Locate the cell with the specified text and output its (x, y) center coordinate. 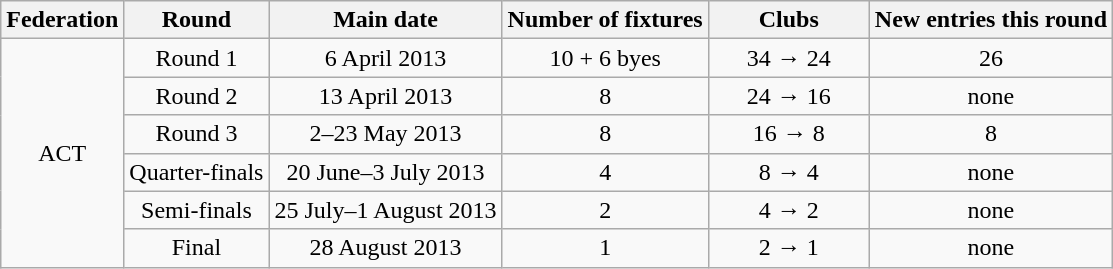
Final (196, 248)
Quarter-finals (196, 172)
34 → 24 (788, 58)
25 July–1 August 2013 (386, 210)
Round 2 (196, 96)
1 (605, 248)
Semi-finals (196, 210)
2–23 May 2013 (386, 134)
Clubs (788, 20)
10 + 6 byes (605, 58)
20 June–3 July 2013 (386, 172)
Round 3 (196, 134)
ACT (62, 153)
Round (196, 20)
Main date (386, 20)
16 → 8 (788, 134)
6 April 2013 (386, 58)
Number of fixtures (605, 20)
26 (990, 58)
4 → 2 (788, 210)
4 (605, 172)
28 August 2013 (386, 248)
24 → 16 (788, 96)
Round 1 (196, 58)
New entries this round (990, 20)
13 April 2013 (386, 96)
2 (605, 210)
2 → 1 (788, 248)
Federation (62, 20)
8 → 4 (788, 172)
